Return [X, Y] of the center of cell containing provided text 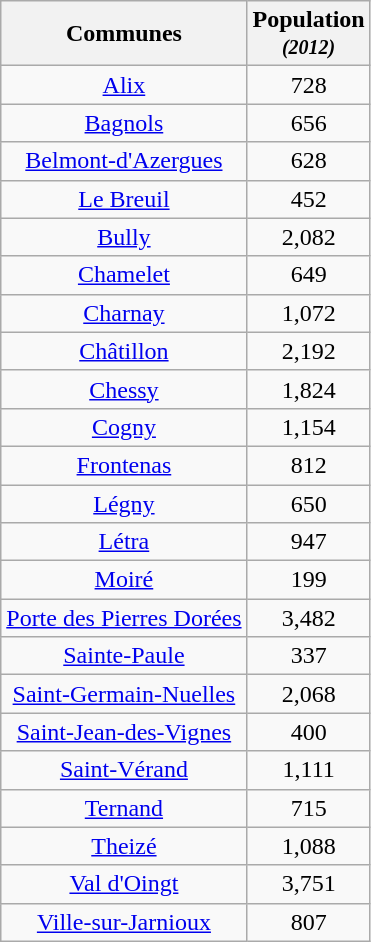
2,082 [308, 237]
Ville-sur-Jarnioux [124, 922]
650 [308, 503]
1,072 [308, 313]
656 [308, 123]
452 [308, 199]
199 [308, 580]
3,751 [308, 884]
Chessy [124, 389]
Saint-Vérand [124, 770]
337 [308, 656]
Frontenas [124, 465]
Sainte-Paule [124, 656]
2,068 [308, 694]
2,192 [308, 351]
Létra [124, 542]
3,482 [308, 618]
Population(2012) [308, 34]
812 [308, 465]
Saint-Jean-des-Vignes [124, 732]
Val d'Oingt [124, 884]
Belmont-d'Azergues [124, 161]
1,154 [308, 427]
Saint-Germain-Nuelles [124, 694]
1,824 [308, 389]
Châtillon [124, 351]
Alix [124, 85]
Moiré [124, 580]
715 [308, 808]
649 [308, 275]
Légny [124, 503]
Bagnols [124, 123]
Porte des Pierres Dorées [124, 618]
1,088 [308, 846]
Chamelet [124, 275]
Bully [124, 237]
Theizé [124, 846]
Charnay [124, 313]
400 [308, 732]
807 [308, 922]
728 [308, 85]
Communes [124, 34]
Ternand [124, 808]
Cogny [124, 427]
Le Breuil [124, 199]
947 [308, 542]
1,111 [308, 770]
628 [308, 161]
